Output the [x, y] coordinate of the center of the cell containing the given text.  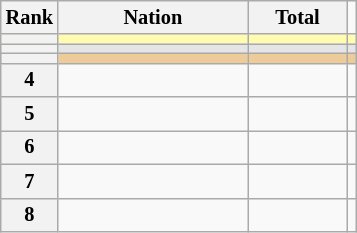
6 [30, 147]
Rank [30, 17]
Total [298, 17]
8 [30, 215]
4 [30, 80]
7 [30, 181]
Nation [153, 17]
5 [30, 114]
